Identify which cell holds the provided text, then report its (x, y) central coordinate. 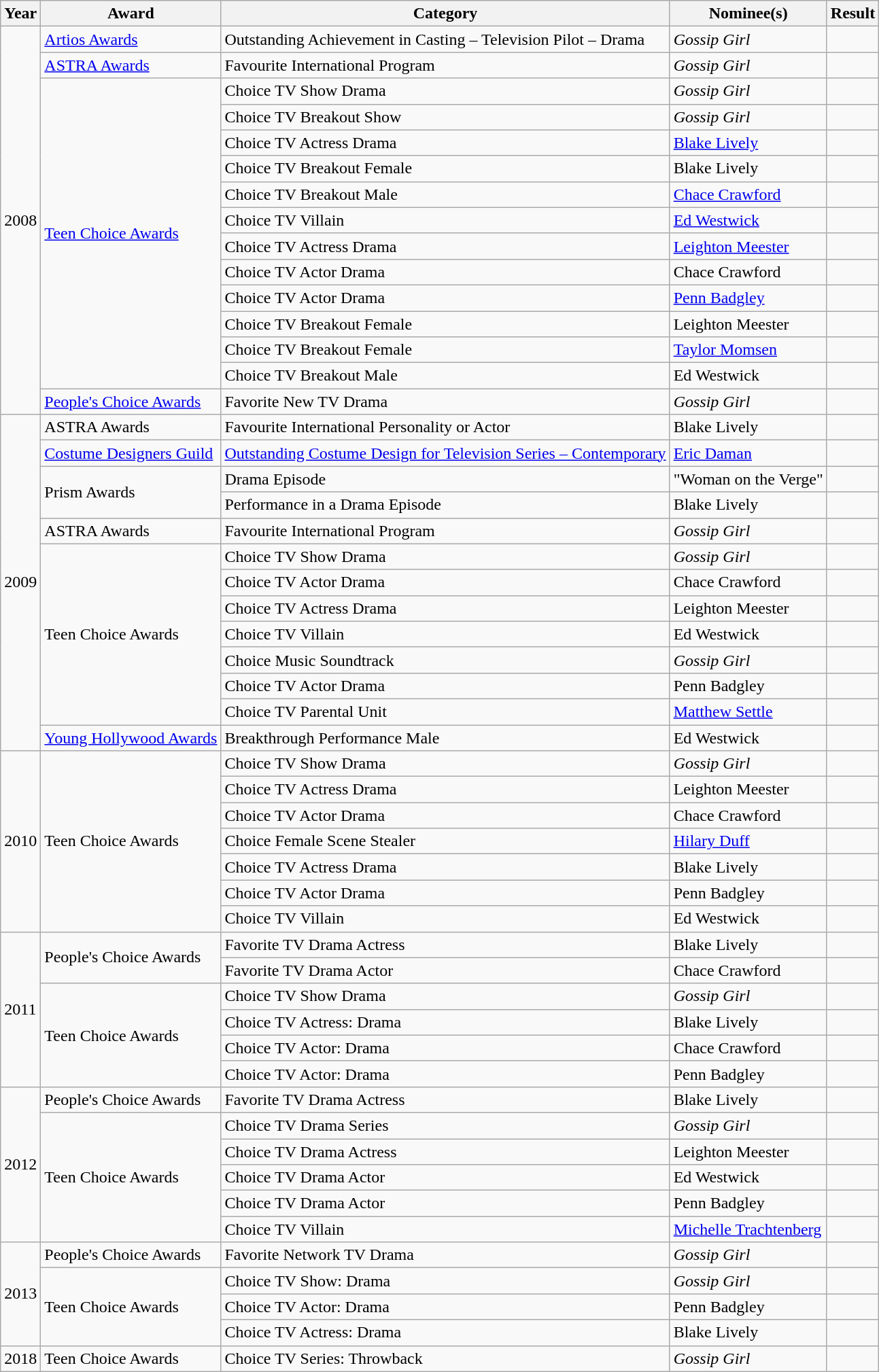
Choice TV Breakout Show (445, 117)
Result (852, 14)
Category (445, 14)
2010 (20, 841)
Young Hollywood Awards (131, 737)
Choice TV Drama Series (445, 1125)
Drama Episode (445, 479)
Choice TV Drama Actress (445, 1152)
Choice TV Series: Throwback (445, 1358)
Award (131, 14)
Choice Music Soundtrack (445, 660)
Outstanding Achievement in Casting – Television Pilot – Drama (445, 39)
Choice TV Show: Drama (445, 1281)
Nominee(s) (748, 14)
2008 (20, 220)
Year (20, 14)
2012 (20, 1164)
Choice Female Scene Stealer (445, 841)
Eric Daman (748, 453)
Prism Awards (131, 492)
Performance in a Drama Episode (445, 505)
2018 (20, 1358)
Matthew Settle (748, 711)
Michelle Trachtenberg (748, 1229)
Artios Awards (131, 39)
Favourite International Personality or Actor (445, 427)
Hilary Duff (748, 841)
2011 (20, 1009)
Choice TV Parental Unit (445, 711)
"Woman on the Verge" (748, 479)
Breakthrough Performance Male (445, 737)
2013 (20, 1294)
Favorite TV Drama Actor (445, 970)
Favorite Network TV Drama (445, 1255)
2009 (20, 583)
Taylor Momsen (748, 350)
Outstanding Costume Design for Television Series – Contemporary (445, 453)
Costume Designers Guild (131, 453)
Favorite New TV Drama (445, 402)
